Return the [X, Y] coordinate for the center point of the cell that contains the specified text.  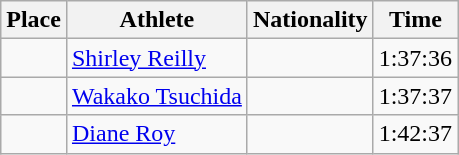
1:37:36 [415, 58]
Athlete [156, 20]
1:42:37 [415, 134]
Wakako Tsuchida [156, 96]
1:37:37 [415, 96]
Time [415, 20]
Nationality [310, 20]
Shirley Reilly [156, 58]
Diane Roy [156, 134]
Place [34, 20]
